Find where the given text appears and provide that cell's center as (X, Y) coordinate. 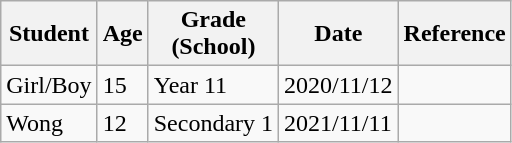
Grade(School) (213, 34)
Age (122, 34)
Reference (454, 34)
2020/11/12 (339, 85)
Year 11 (213, 85)
Date (339, 34)
12 (122, 123)
15 (122, 85)
Student (49, 34)
2021/11/11 (339, 123)
Girl/Boy (49, 85)
Secondary 1 (213, 123)
Wong (49, 123)
